Identify which cell holds the provided text, then report its (x, y) central coordinate. 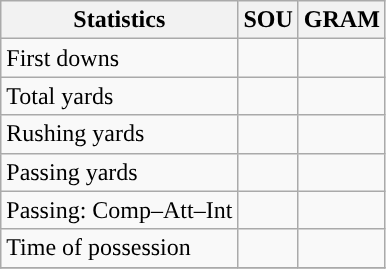
Statistics (120, 20)
First downs (120, 58)
GRAM (342, 20)
Total yards (120, 96)
Rushing yards (120, 134)
Passing: Comp–Att–Int (120, 210)
Passing yards (120, 172)
SOU (268, 20)
Time of possession (120, 248)
